Determine the [x, y] coordinate at the center of the cell enclosing the given text.  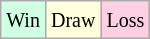
Loss [126, 20]
Win [24, 20]
Draw [72, 20]
